Return [X, Y] of the center of cell containing provided text 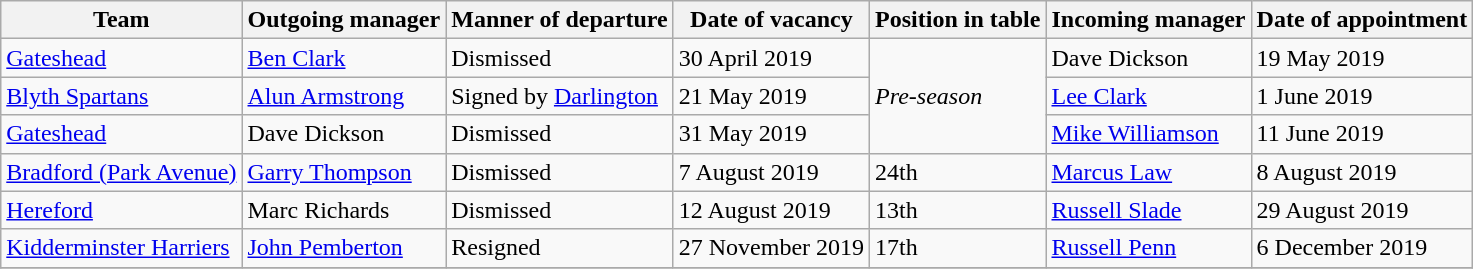
12 August 2019 [771, 210]
27 November 2019 [771, 248]
Lee Clark [1148, 96]
Team [122, 20]
6 December 2019 [1362, 248]
Hereford [122, 210]
Pre-season [958, 96]
7 August 2019 [771, 172]
Outgoing manager [344, 20]
11 June 2019 [1362, 134]
Garry Thompson [344, 172]
Ben Clark [344, 58]
Date of appointment [1362, 20]
8 August 2019 [1362, 172]
Incoming manager [1148, 20]
1 June 2019 [1362, 96]
24th [958, 172]
30 April 2019 [771, 58]
Russell Penn [1148, 248]
Kidderminster Harriers [122, 248]
Bradford (Park Avenue) [122, 172]
Blyth Spartans [122, 96]
17th [958, 248]
Signed by Darlington [560, 96]
29 August 2019 [1362, 210]
Marc Richards [344, 210]
31 May 2019 [771, 134]
19 May 2019 [1362, 58]
21 May 2019 [771, 96]
Manner of departure [560, 20]
13th [958, 210]
Date of vacancy [771, 20]
John Pemberton [344, 248]
Resigned [560, 248]
Russell Slade [1148, 210]
Mike Williamson [1148, 134]
Marcus Law [1148, 172]
Alun Armstrong [344, 96]
Position in table [958, 20]
